Pinpoint the cell where the given text exists, returning its (X, Y) midpoint coordinate. 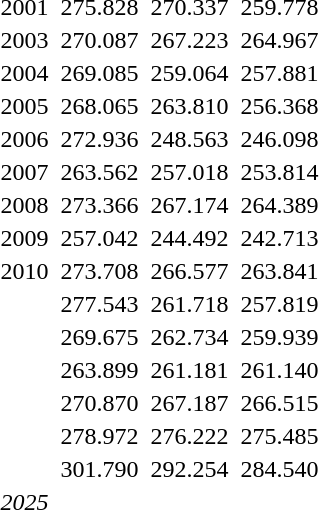
268.065 (100, 106)
272.936 (100, 139)
263.899 (100, 370)
273.366 (100, 205)
244.492 (190, 238)
270.870 (100, 403)
259.064 (190, 73)
292.254 (190, 469)
278.972 (100, 436)
301.790 (100, 469)
261.181 (190, 370)
269.085 (100, 73)
262.734 (190, 337)
267.187 (190, 403)
263.562 (100, 172)
276.222 (190, 436)
267.174 (190, 205)
263.810 (190, 106)
257.018 (190, 172)
248.563 (190, 139)
267.223 (190, 40)
266.577 (190, 271)
277.543 (100, 304)
270.087 (100, 40)
273.708 (100, 271)
257.042 (100, 238)
261.718 (190, 304)
269.675 (100, 337)
